Output the [X, Y] coordinate of the center of the cell containing the given text.  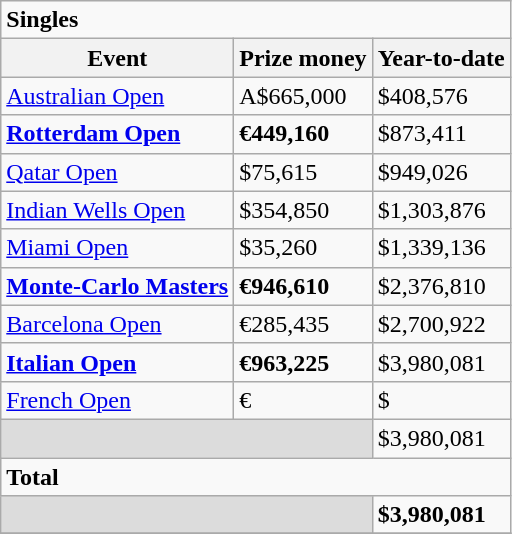
Prize money [303, 58]
Qatar Open [118, 172]
Event [118, 58]
Italian Open [118, 362]
$1,303,876 [441, 210]
Monte-Carlo Masters [118, 286]
$1,339,136 [441, 248]
A$665,000 [303, 96]
$ [441, 400]
Barcelona Open [118, 324]
€963,225 [303, 362]
€449,160 [303, 134]
€946,610 [303, 286]
Miami Open [118, 248]
French Open [118, 400]
$2,376,810 [441, 286]
Singles [256, 20]
$873,411 [441, 134]
€285,435 [303, 324]
$949,026 [441, 172]
€ [303, 400]
Rotterdam Open [118, 134]
$75,615 [303, 172]
Australian Open [118, 96]
$354,850 [303, 210]
$35,260 [303, 248]
Total [256, 477]
$2,700,922 [441, 324]
Year-to-date [441, 58]
Indian Wells Open [118, 210]
$408,576 [441, 96]
